Extract the [X, Y] coordinate from the center of the cell holding the provided text.  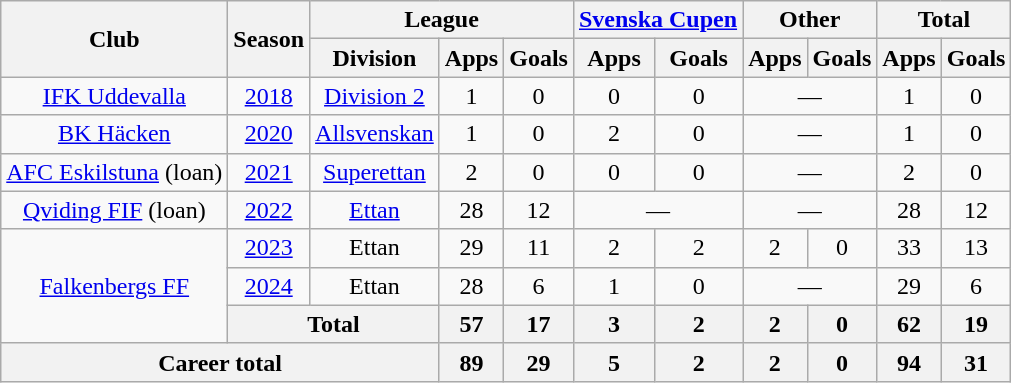
Superettan [375, 172]
Division [375, 58]
Qviding FIF (loan) [114, 210]
Career total [220, 362]
Other [810, 20]
31 [976, 362]
57 [471, 324]
13 [976, 248]
BK Häcken [114, 134]
2021 [269, 172]
5 [614, 362]
2024 [269, 286]
AFC Eskilstuna (loan) [114, 172]
Club [114, 39]
19 [976, 324]
33 [909, 248]
2022 [269, 210]
3 [614, 324]
89 [471, 362]
Division 2 [375, 96]
League [442, 20]
11 [539, 248]
Falkenbergs FF [114, 286]
2018 [269, 96]
IFK Uddevalla [114, 96]
17 [539, 324]
Svenska Cupen [658, 20]
Season [269, 39]
2023 [269, 248]
62 [909, 324]
Allsvenskan [375, 134]
2020 [269, 134]
94 [909, 362]
